Capture the cell that displays the provided text and extract its [x, y] central coordinate. 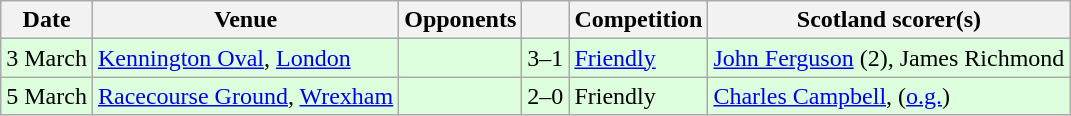
Venue [245, 20]
5 March [47, 96]
2–0 [546, 96]
3 March [47, 58]
Competition [638, 20]
Kennington Oval, London [245, 58]
Date [47, 20]
John Ferguson (2), James Richmond [889, 58]
Scotland scorer(s) [889, 20]
3–1 [546, 58]
Charles Campbell, (o.g.) [889, 96]
Racecourse Ground, Wrexham [245, 96]
Opponents [460, 20]
